Extract the (X, Y) coordinate from the center of the cell holding the provided text.  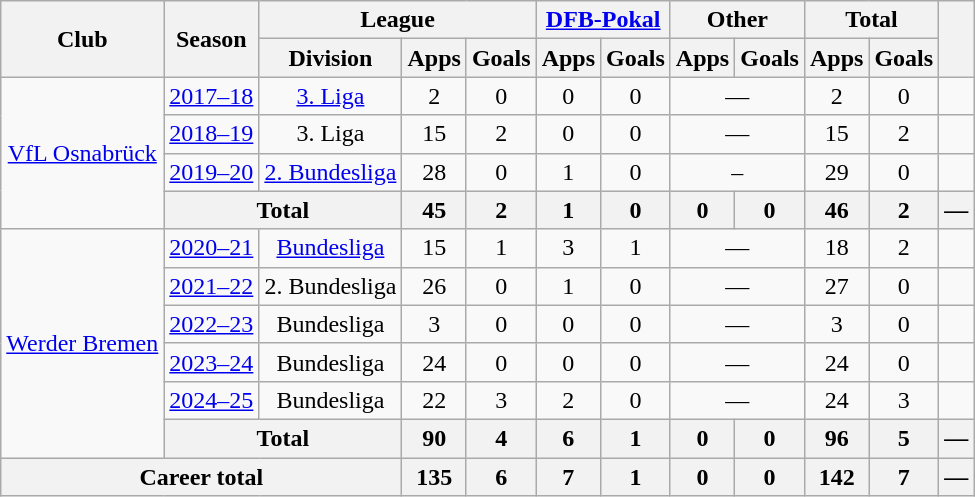
Other (737, 20)
29 (836, 172)
2022–23 (212, 324)
90 (434, 438)
2019–20 (212, 172)
– (737, 172)
2021–22 (212, 286)
27 (836, 286)
2018–19 (212, 134)
22 (434, 400)
2020–21 (212, 248)
Career total (202, 477)
2017–18 (212, 96)
Club (82, 39)
Division (330, 58)
League (398, 20)
2024–25 (212, 400)
142 (836, 477)
135 (434, 477)
2023–24 (212, 362)
DFB-Pokal (603, 20)
96 (836, 438)
28 (434, 172)
5 (904, 438)
Werder Bremen (82, 343)
26 (434, 286)
46 (836, 210)
4 (501, 438)
18 (836, 248)
Season (212, 39)
VfL Osnabrück (82, 153)
45 (434, 210)
